Identify which cell holds the provided text, then report its (X, Y) central coordinate. 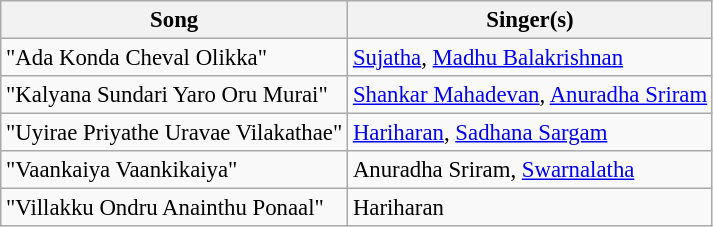
"Ada Konda Cheval Olikka" (174, 58)
"Villakku Ondru Anainthu Ponaal" (174, 208)
Sujatha, Madhu Balakrishnan (530, 58)
"Uyirae Priyathe Uravae Vilakathae" (174, 133)
Hariharan (530, 208)
Hariharan, Sadhana Sargam (530, 133)
"Vaankaiya Vaankikaiya" (174, 170)
Singer(s) (530, 20)
Shankar Mahadevan, Anuradha Sriram (530, 95)
Anuradha Sriram, Swarnalatha (530, 170)
"Kalyana Sundari Yaro Oru Murai" (174, 95)
Song (174, 20)
